Determine the [X, Y] coordinate at the center of the cell enclosing the given text.  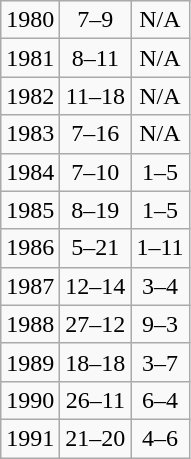
7–9 [96, 20]
1986 [30, 248]
9–3 [160, 324]
4–6 [160, 438]
1988 [30, 324]
26–11 [96, 400]
1983 [30, 134]
3–4 [160, 286]
1980 [30, 20]
1984 [30, 172]
1981 [30, 58]
1982 [30, 96]
12–14 [96, 286]
18–18 [96, 362]
11–18 [96, 96]
3–7 [160, 362]
1987 [30, 286]
21–20 [96, 438]
8–11 [96, 58]
1989 [30, 362]
1991 [30, 438]
8–19 [96, 210]
1990 [30, 400]
5–21 [96, 248]
27–12 [96, 324]
6–4 [160, 400]
1–11 [160, 248]
7–16 [96, 134]
1985 [30, 210]
7–10 [96, 172]
